Detect which cell encompasses the target text, then output its (X, Y) center coordinate. 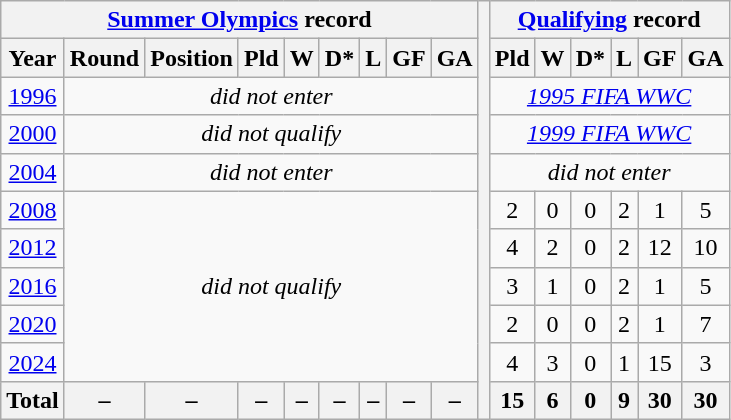
2020 (33, 324)
Year (33, 58)
2000 (33, 134)
2004 (33, 172)
Qualifying record (609, 20)
Summer Olympics record (240, 20)
2012 (33, 248)
Position (192, 58)
1996 (33, 96)
10 (706, 248)
2016 (33, 286)
2008 (33, 210)
1999 FIFA WWC (609, 134)
Total (33, 400)
7 (706, 324)
1995 FIFA WWC (609, 96)
9 (624, 400)
Round (104, 58)
12 (660, 248)
2024 (33, 362)
6 (552, 400)
